Return the [X, Y] coordinate for the center point of the cell that contains the specified text.  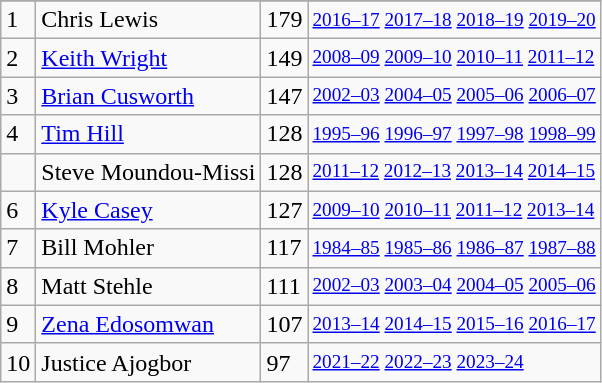
149 [284, 58]
107 [284, 324]
2002–03 2003–04 2004–05 2005–06 [454, 286]
10 [18, 362]
127 [284, 210]
179 [284, 20]
111 [284, 286]
2021–22 2022–23 2023–24 [454, 362]
1984–85 1985–86 1986–87 1987–88 [454, 248]
9 [18, 324]
2002–03 2004–05 2005–06 2006–07 [454, 96]
2016–17 2017–18 2018–19 2019–20 [454, 20]
Justice Ajogbor [148, 362]
Kyle Casey [148, 210]
7 [18, 248]
Chris Lewis [148, 20]
2008–09 2009–10 2010–11 2011–12 [454, 58]
6 [18, 210]
Tim Hill [148, 134]
Matt Stehle [148, 286]
Zena Edosomwan [148, 324]
147 [284, 96]
1995–96 1996–97 1997–98 1998–99 [454, 134]
3 [18, 96]
4 [18, 134]
2 [18, 58]
97 [284, 362]
1 [18, 20]
2011–12 2012–13 2013–14 2014–15 [454, 172]
Bill Mohler [148, 248]
2013–14 2014–15 2015–16 2016–17 [454, 324]
Brian Cusworth [148, 96]
Keith Wright [148, 58]
2009–10 2010–11 2011–12 2013–14 [454, 210]
8 [18, 286]
117 [284, 248]
Steve Moundou-Missi [148, 172]
